Identify which cell holds the provided text, then report its (x, y) central coordinate. 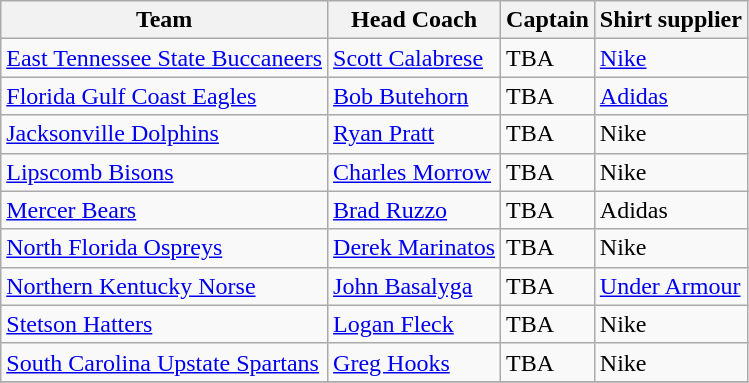
Brad Ruzzo (414, 210)
Logan Fleck (414, 324)
Bob Butehorn (414, 96)
Mercer Bears (164, 210)
Head Coach (414, 20)
Shirt supplier (670, 20)
East Tennessee State Buccaneers (164, 58)
Ryan Pratt (414, 134)
Team (164, 20)
North Florida Ospreys (164, 248)
Lipscomb Bisons (164, 172)
Stetson Hatters (164, 324)
Under Armour (670, 286)
Captain (548, 20)
Florida Gulf Coast Eagles (164, 96)
Jacksonville Dolphins (164, 134)
South Carolina Upstate Spartans (164, 362)
Scott Calabrese (414, 58)
Derek Marinatos (414, 248)
John Basalyga (414, 286)
Greg Hooks (414, 362)
Charles Morrow (414, 172)
Northern Kentucky Norse (164, 286)
